Determine the [x, y] coordinate at the center of the cell enclosing the given text.  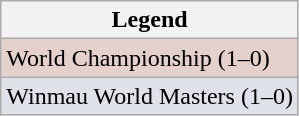
Winmau World Masters (1–0) [150, 96]
Legend [150, 20]
World Championship (1–0) [150, 58]
